Return the [X, Y] coordinate for the center point of the cell that contains the specified text.  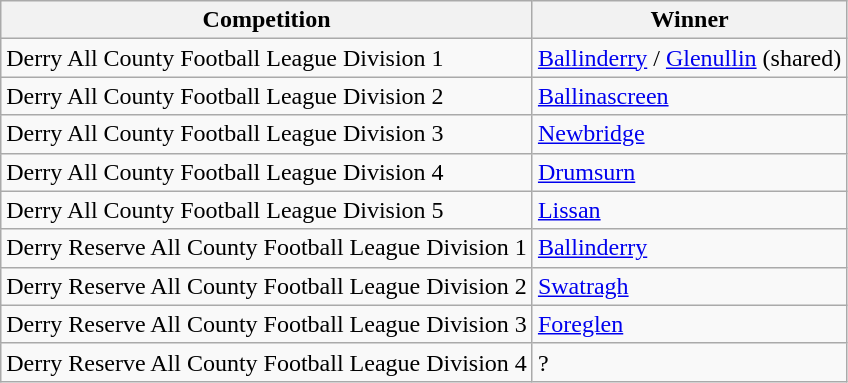
? [689, 362]
Derry All County Football League Division 4 [267, 172]
Competition [267, 20]
Derry Reserve All County Football League Division 1 [267, 248]
Derry All County Football League Division 2 [267, 96]
Foreglen [689, 324]
Ballinderry / Glenullin (shared) [689, 58]
Derry All County Football League Division 5 [267, 210]
Derry Reserve All County Football League Division 3 [267, 324]
Derry Reserve All County Football League Division 2 [267, 286]
Ballinderry [689, 248]
Swatragh [689, 286]
Ballinascreen [689, 96]
Derry Reserve All County Football League Division 4 [267, 362]
Derry All County Football League Division 3 [267, 134]
Newbridge [689, 134]
Derry All County Football League Division 1 [267, 58]
Winner [689, 20]
Lissan [689, 210]
Drumsurn [689, 172]
